Locate the cell with the specified text and output its (x, y) center coordinate. 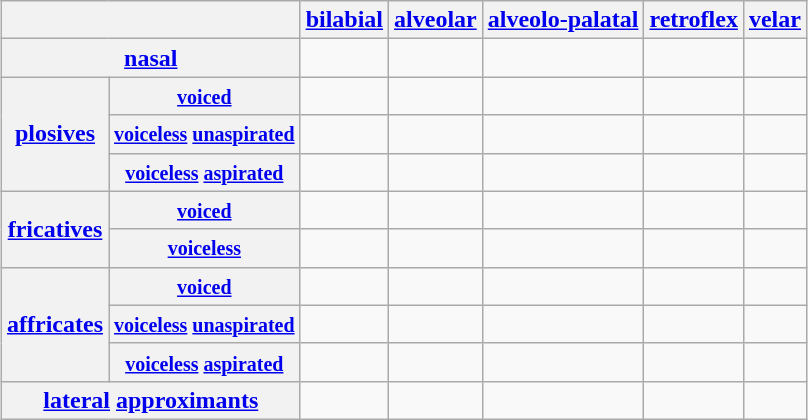
retroflex (694, 20)
alveolo-palatal (563, 20)
fricatives (56, 229)
bilabial (344, 20)
affricates (56, 324)
plosives (56, 134)
voiceless (205, 248)
velar (774, 20)
lateral approximants (152, 400)
nasal (152, 58)
alveolar (436, 20)
